From the cell containing the given text, extract its center point as [X, Y] coordinate. 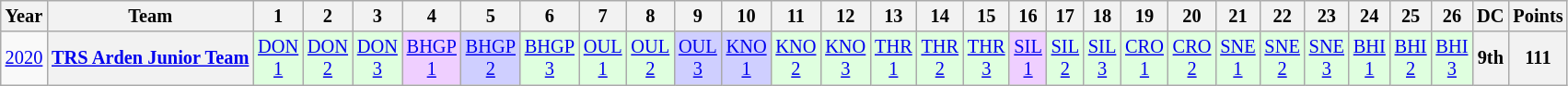
SIL1 [1028, 58]
BHGP1 [432, 58]
5 [491, 16]
Points [1538, 16]
KNO3 [845, 58]
SIL3 [1102, 58]
11 [796, 16]
BHI2 [1411, 58]
BHI3 [1451, 58]
TRS Arden Junior Team [150, 58]
8 [650, 16]
10 [747, 16]
DON3 [377, 58]
THR1 [893, 58]
SNE1 [1237, 58]
BHI1 [1370, 58]
3 [377, 16]
25 [1411, 16]
THR2 [940, 58]
7 [603, 16]
18 [1102, 16]
15 [986, 16]
DON1 [278, 58]
111 [1538, 58]
12 [845, 16]
26 [1451, 16]
4 [432, 16]
9 [698, 16]
17 [1065, 16]
24 [1370, 16]
SNE2 [1283, 58]
SIL2 [1065, 58]
OUL2 [650, 58]
23 [1327, 16]
9th [1490, 58]
OUL1 [603, 58]
14 [940, 16]
Year [24, 16]
22 [1283, 16]
6 [550, 16]
20 [1192, 16]
13 [893, 16]
OUL3 [698, 58]
THR3 [986, 58]
2020 [24, 58]
CRO1 [1144, 58]
BHGP3 [550, 58]
BHGP2 [491, 58]
2 [328, 16]
DON2 [328, 58]
16 [1028, 16]
CRO2 [1192, 58]
KNO1 [747, 58]
SNE3 [1327, 58]
KNO2 [796, 58]
Team [150, 16]
1 [278, 16]
19 [1144, 16]
DC [1490, 16]
21 [1237, 16]
